Return [X, Y] of the center of cell containing provided text 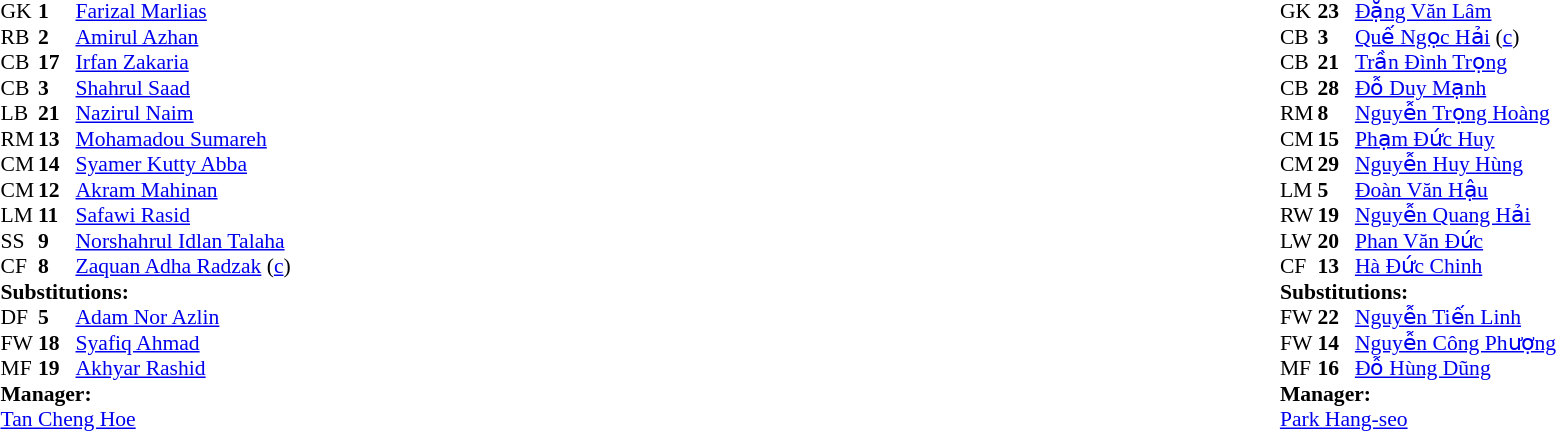
Nguyễn Quang Hải [1456, 215]
Đỗ Hùng Dũng [1456, 369]
Syamer Kutty Abba [184, 165]
Phan Văn Đức [1456, 241]
LB [19, 113]
17 [57, 63]
Nguyễn Trọng Hoàng [1456, 113]
11 [57, 215]
2 [57, 37]
Nguyễn Công Phượng [1456, 343]
29 [1336, 165]
Nguyễn Huy Hùng [1456, 165]
20 [1336, 241]
15 [1336, 139]
22 [1336, 317]
Nazirul Naim [184, 113]
RB [19, 37]
Zaquan Adha Radzak (c) [184, 267]
Trần Đình Trọng [1456, 63]
Amirul Azhan [184, 37]
12 [57, 190]
Nguyễn Tiến Linh [1456, 317]
Phạm Đức Huy [1456, 139]
Norshahrul Idlan Talaha [184, 241]
9 [57, 241]
16 [1336, 369]
Akram Mahinan [184, 190]
18 [57, 343]
RW [1299, 215]
Hà Đức Chinh [1456, 267]
Safawi Rasid [184, 215]
Đỗ Duy Mạnh [1456, 88]
Adam Nor Azlin [184, 317]
Quế Ngọc Hải (c) [1456, 37]
Shahrul Saad [184, 88]
Đoàn Văn Hậu [1456, 190]
Akhyar Rashid [184, 369]
DF [19, 317]
Mohamadou Sumareh [184, 139]
SS [19, 241]
LW [1299, 241]
Syafiq Ahmad [184, 343]
28 [1336, 88]
Irfan Zakaria [184, 63]
